Determine the (x, y) coordinate at the center of the cell enclosing the given text.  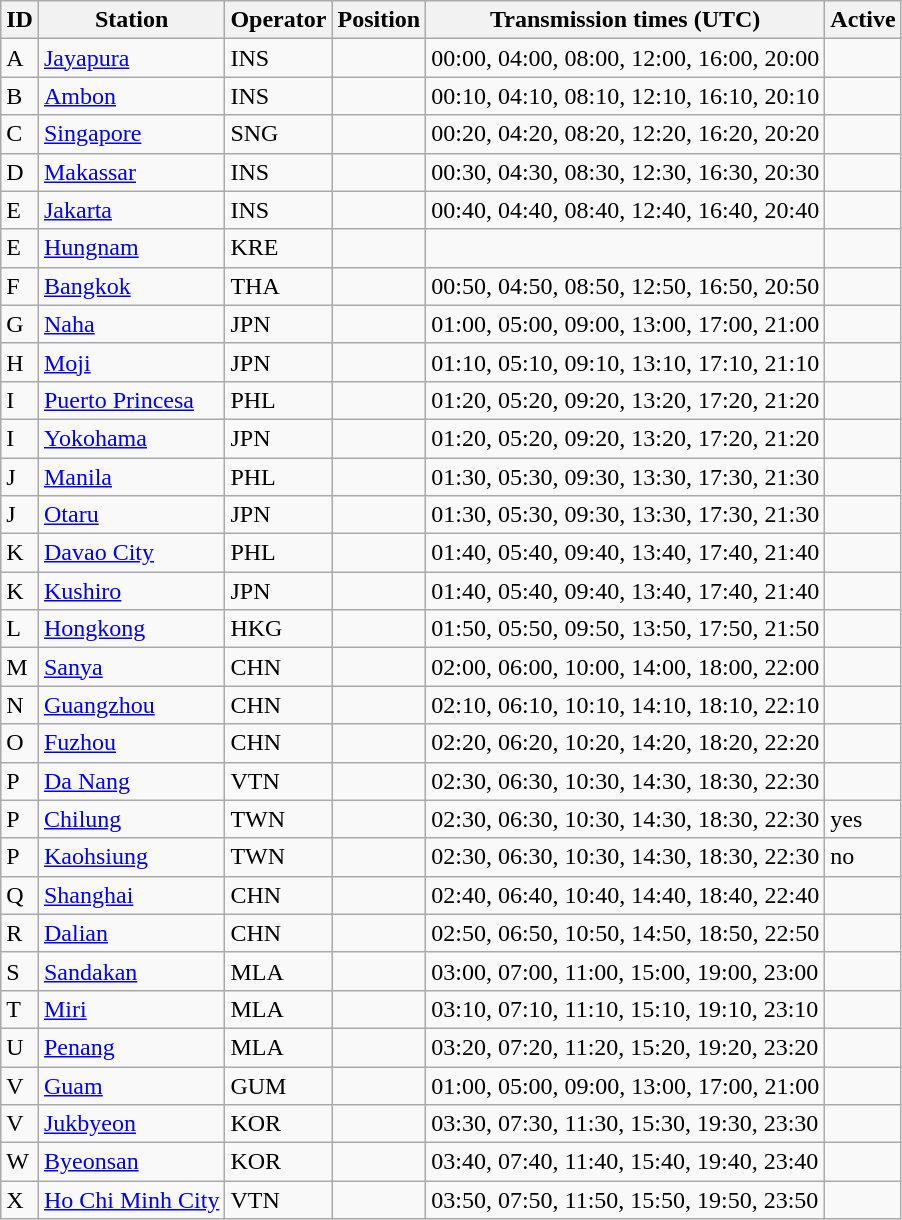
Kaohsiung (131, 857)
D (20, 172)
Puerto Princesa (131, 400)
Chilung (131, 819)
Guam (131, 1085)
Manila (131, 477)
A (20, 58)
00:00, 04:00, 08:00, 12:00, 16:00, 20:00 (626, 58)
Dalian (131, 933)
Moji (131, 362)
Jayapura (131, 58)
03:20, 07:20, 11:20, 15:20, 19:20, 23:20 (626, 1047)
Q (20, 895)
Fuzhou (131, 743)
00:10, 04:10, 08:10, 12:10, 16:10, 20:10 (626, 96)
N (20, 705)
Shanghai (131, 895)
03:30, 07:30, 11:30, 15:30, 19:30, 23:30 (626, 1124)
Miri (131, 1009)
U (20, 1047)
02:00, 06:00, 10:00, 14:00, 18:00, 22:00 (626, 667)
Otaru (131, 515)
ID (20, 20)
L (20, 629)
Station (131, 20)
G (20, 324)
Bangkok (131, 286)
GUM (278, 1085)
C (20, 134)
X (20, 1200)
SNG (278, 134)
02:10, 06:10, 10:10, 14:10, 18:10, 22:10 (626, 705)
02:40, 06:40, 10:40, 14:40, 18:40, 22:40 (626, 895)
Ho Chi Minh City (131, 1200)
O (20, 743)
Active (863, 20)
Sanya (131, 667)
00:20, 04:20, 08:20, 12:20, 16:20, 20:20 (626, 134)
M (20, 667)
Operator (278, 20)
Da Nang (131, 781)
01:50, 05:50, 09:50, 13:50, 17:50, 21:50 (626, 629)
03:50, 07:50, 11:50, 15:50, 19:50, 23:50 (626, 1200)
yes (863, 819)
no (863, 857)
Sandakan (131, 971)
HKG (278, 629)
Transmission times (UTC) (626, 20)
T (20, 1009)
03:40, 07:40, 11:40, 15:40, 19:40, 23:40 (626, 1162)
Byeonsan (131, 1162)
00:40, 04:40, 08:40, 12:40, 16:40, 20:40 (626, 210)
Makassar (131, 172)
Jukbyeon (131, 1124)
Guangzhou (131, 705)
01:10, 05:10, 09:10, 13:10, 17:10, 21:10 (626, 362)
F (20, 286)
02:50, 06:50, 10:50, 14:50, 18:50, 22:50 (626, 933)
THA (278, 286)
KRE (278, 248)
03:10, 07:10, 11:10, 15:10, 19:10, 23:10 (626, 1009)
B (20, 96)
02:20, 06:20, 10:20, 14:20, 18:20, 22:20 (626, 743)
Position (379, 20)
R (20, 933)
W (20, 1162)
Davao City (131, 553)
03:00, 07:00, 11:00, 15:00, 19:00, 23:00 (626, 971)
H (20, 362)
Hungnam (131, 248)
00:50, 04:50, 08:50, 12:50, 16:50, 20:50 (626, 286)
Naha (131, 324)
S (20, 971)
Jakarta (131, 210)
00:30, 04:30, 08:30, 12:30, 16:30, 20:30 (626, 172)
Singapore (131, 134)
Ambon (131, 96)
Hongkong (131, 629)
Yokohama (131, 438)
Kushiro (131, 591)
Penang (131, 1047)
